Provide the [x, y] coordinate of the cell's center where the given text is located.  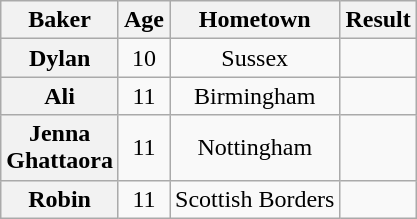
Hometown [255, 20]
Age [144, 20]
Baker [60, 20]
Ali [60, 96]
Nottingham [255, 148]
Result [378, 20]
JennaGhattaora [60, 148]
10 [144, 58]
Scottish Borders [255, 199]
Birmingham [255, 96]
Sussex [255, 58]
Robin [60, 199]
Dylan [60, 58]
